Locate the cell with the specified text and output its [X, Y] center coordinate. 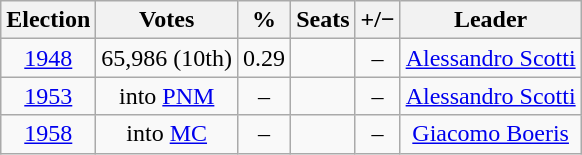
Votes [167, 20]
1958 [48, 134]
into MC [167, 134]
into PNM [167, 96]
Election [48, 20]
% [264, 20]
65,986 (10th) [167, 58]
0.29 [264, 58]
+/− [378, 20]
1953 [48, 96]
Leader [490, 20]
Seats [323, 20]
Giacomo Boeris [490, 134]
1948 [48, 58]
